Capture the cell that displays the provided text and extract its [x, y] central coordinate. 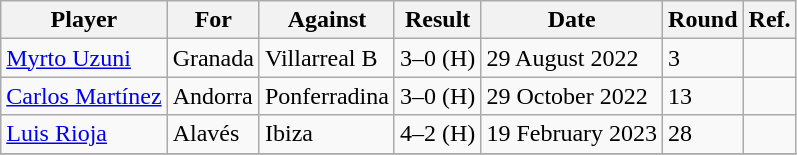
Date [572, 20]
29 October 2022 [572, 96]
Against [326, 20]
Player [84, 20]
Ibiza [326, 134]
Alavés [213, 134]
For [213, 20]
Myrto Uzuni [84, 58]
28 [703, 134]
Ref. [770, 20]
3 [703, 58]
13 [703, 96]
Carlos Martínez [84, 96]
Granada [213, 58]
4–2 (H) [437, 134]
Round [703, 20]
Result [437, 20]
Andorra [213, 96]
Ponferradina [326, 96]
Luis Rioja [84, 134]
29 August 2022 [572, 58]
19 February 2023 [572, 134]
Villarreal B [326, 58]
